Pinpoint the cell where the given text exists, returning its (X, Y) midpoint coordinate. 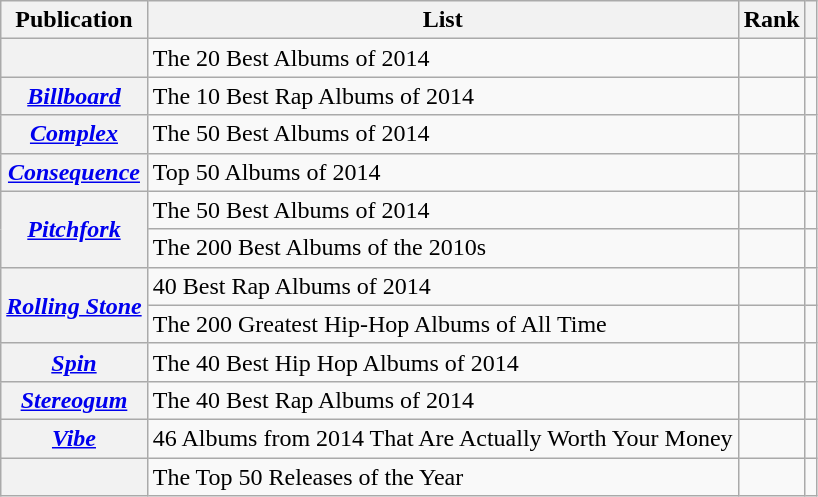
Vibe (74, 438)
The 200 Greatest Hip-Hop Albums of All Time (442, 324)
The 20 Best Albums of 2014 (442, 58)
Billboard (74, 96)
The 40 Best Hip Hop Albums of 2014 (442, 362)
Complex (74, 134)
40 Best Rap Albums of 2014 (442, 286)
Spin (74, 362)
The Top 50 Releases of the Year (442, 477)
List (442, 20)
The 40 Best Rap Albums of 2014 (442, 400)
Stereogum (74, 400)
The 10 Best Rap Albums of 2014 (442, 96)
Publication (74, 20)
The 200 Best Albums of the 2010s (442, 248)
Rank (772, 20)
Pitchfork (74, 229)
Consequence (74, 172)
Top 50 Albums of 2014 (442, 172)
46 Albums from 2014 That Are Actually Worth Your Money (442, 438)
Rolling Stone (74, 305)
